Search for the cell housing the specified text and yield its (x, y) center coordinate. 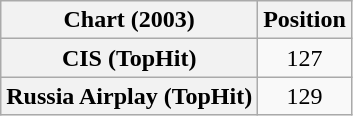
Position (305, 20)
CIS (TopHit) (130, 58)
Russia Airplay (TopHit) (130, 96)
129 (305, 96)
127 (305, 58)
Chart (2003) (130, 20)
